From the cell containing the given text, extract its center point as [X, Y] coordinate. 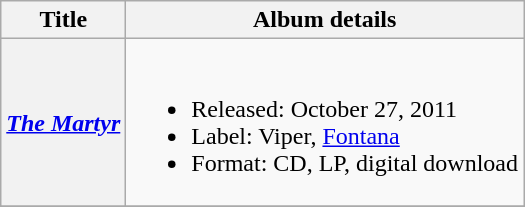
Title [64, 20]
The Martyr [64, 122]
Album details [325, 20]
Released: October 27, 2011Label: Viper, FontanaFormat: CD, LP, digital download [325, 122]
